Find where the given text appears and provide that cell's center as [X, Y] coordinate. 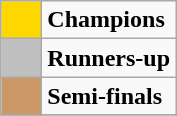
Champions [109, 20]
Runners-up [109, 58]
Semi-finals [109, 96]
